Output the [X, Y] coordinate of the center of the cell containing the given text.  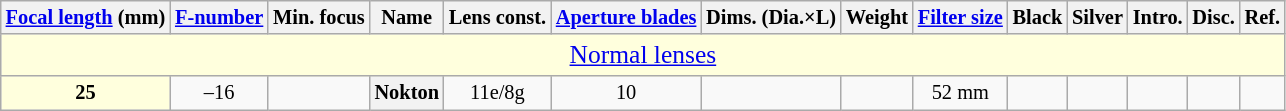
Ref. [1262, 17]
Lens const. [498, 17]
Normal lenses [643, 55]
–16 [219, 93]
Name [407, 17]
Intro. [1158, 17]
Weight [877, 17]
52 mm [960, 93]
Disc. [1214, 17]
F-number [219, 17]
11e/8g [498, 93]
Min. focus [318, 17]
Aperture blades [626, 17]
Black [1038, 17]
Dims. (Dia.×L) [771, 17]
25 [86, 93]
Nokton [407, 93]
Filter size [960, 17]
10 [626, 93]
Silver [1098, 17]
Focal length (mm) [86, 17]
